Locate the cell with the specified text and output its (X, Y) center coordinate. 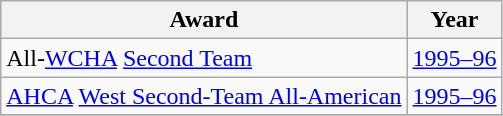
All-WCHA Second Team (204, 58)
Award (204, 20)
Year (454, 20)
AHCA West Second-Team All-American (204, 96)
